Return (x, y) of the center of cell containing provided text 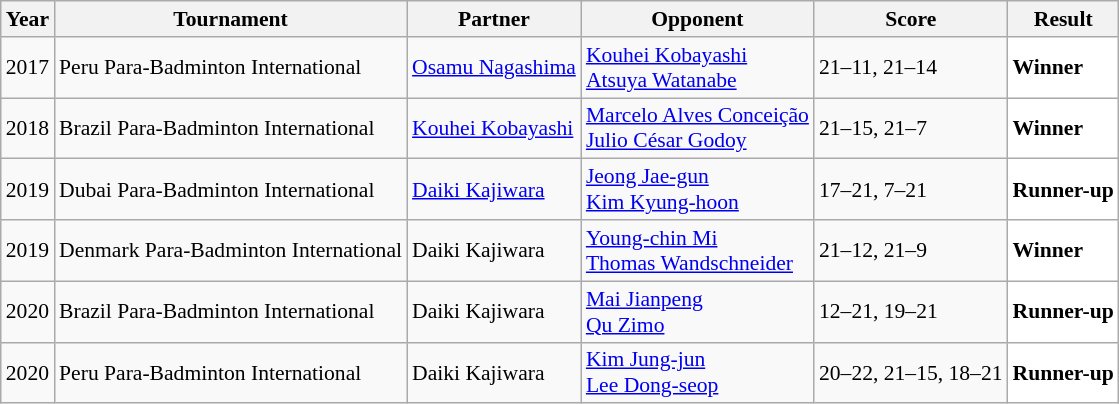
Partner (494, 19)
Dubai Para-Badminton International (230, 190)
2018 (28, 128)
21–15, 21–7 (911, 128)
Osamu Nagashima (494, 68)
Denmark Para-Badminton International (230, 250)
20–22, 21–15, 18–21 (911, 372)
Kouhei Kobayashi Atsuya Watanabe (698, 68)
Young-chin Mi Thomas Wandschneider (698, 250)
Score (911, 19)
Kim Jung-jun Lee Dong-seop (698, 372)
Jeong Jae-gun Kim Kyung-hoon (698, 190)
12–21, 19–21 (911, 312)
2017 (28, 68)
Mai Jianpeng Qu Zimo (698, 312)
Opponent (698, 19)
21–12, 21–9 (911, 250)
Marcelo Alves Conceição Julio César Godoy (698, 128)
Kouhei Kobayashi (494, 128)
21–11, 21–14 (911, 68)
Year (28, 19)
17–21, 7–21 (911, 190)
Result (1064, 19)
Tournament (230, 19)
